Find where the given text appears and provide that cell's center as (X, Y) coordinate. 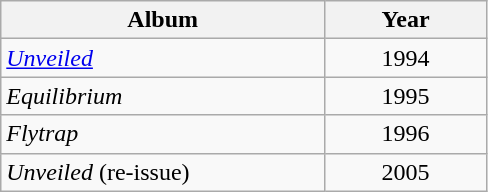
1995 (406, 96)
Unveiled (163, 58)
Equilibrium (163, 96)
Flytrap (163, 134)
1994 (406, 58)
Album (163, 20)
Unveiled (re-issue) (163, 172)
1996 (406, 134)
2005 (406, 172)
Year (406, 20)
